Extract the [X, Y] coordinate from the center of the cell holding the provided text.  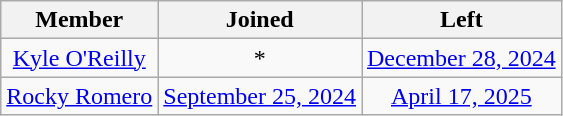
Left [462, 20]
Joined [260, 20]
September 25, 2024 [260, 96]
Kyle O'Reilly [80, 58]
Rocky Romero [80, 96]
Member [80, 20]
April 17, 2025 [462, 96]
* [260, 58]
December 28, 2024 [462, 58]
